Find where the given text appears and provide that cell's center as [X, Y] coordinate. 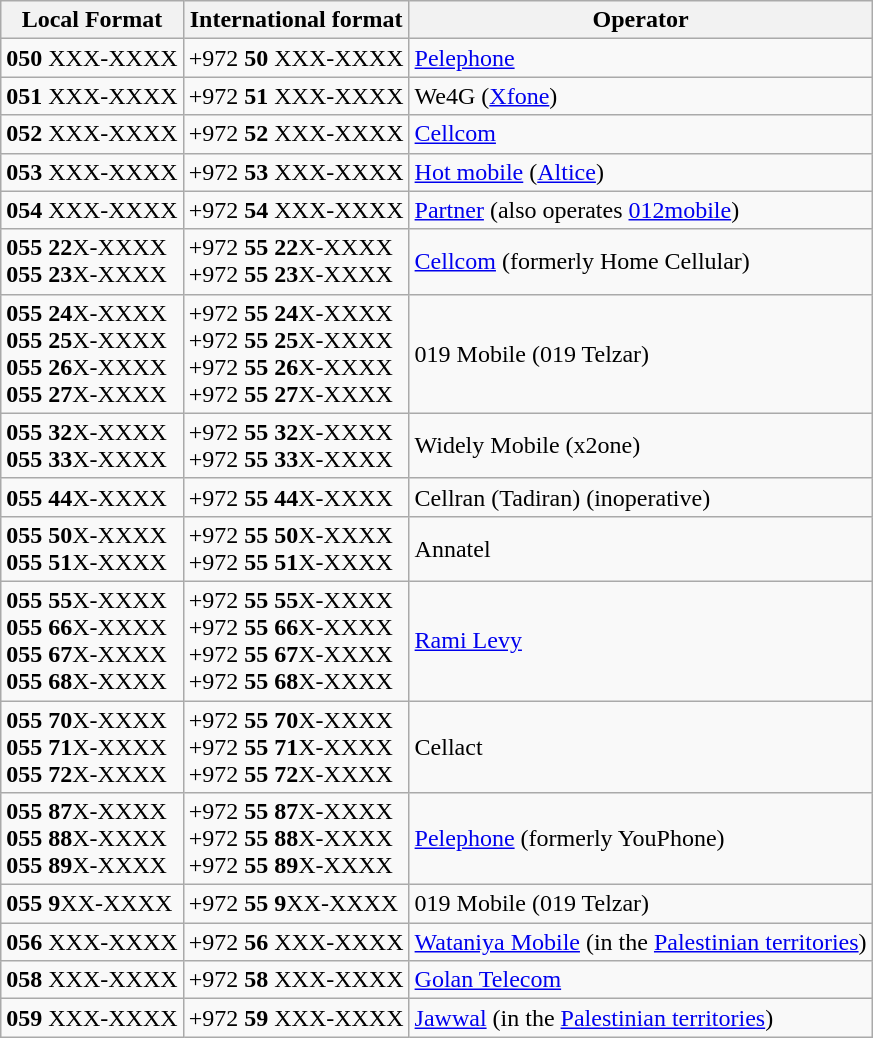
Hot mobile (Altice) [640, 172]
+972 55 70X-XXXX+972 55 71X-XXXX+972 55 72X-XXXX [296, 746]
055 24X-XXXX055 25X-XXXX055 26X-XXXX055 27X-XXXX [92, 354]
055 44X-XXXX [92, 497]
054 XXX-XXXX [92, 210]
We4G (Xfone) [640, 96]
055 50X-XXXX055 51X-XXXX [92, 548]
Golan Telecom [640, 980]
+972 55 22X-XXXX+972 55 23X-XXXX [296, 262]
+972 58 XXX-XXXX [296, 980]
+972 55 32X-XXXX+972 55 33X-XXXX [296, 446]
Local Format [92, 20]
055 55X-XXXX055 66X-XXXX055 67X-XXXX055 68X-XXXX [92, 640]
058 XXX-XXXX [92, 980]
050 XXX-XXXX [92, 58]
+972 50 XXX-XXXX [296, 58]
055 32X-XXXX055 33X-XXXX [92, 446]
Cellran (Tadiran) (inoperative) [640, 497]
Rami Levy [640, 640]
Cellcom (formerly Home Cellular) [640, 262]
053 XXX-XXXX [92, 172]
+972 55 44X-XXXX [296, 497]
059 XXX-XXXX [92, 1018]
051 XXX-XXXX [92, 96]
Jawwal (in the Palestinian territories) [640, 1018]
+972 56 XXX-XXXX [296, 942]
International format [296, 20]
Cellact [640, 746]
055 9XX-XXXX [92, 904]
+972 55 55X-XXXX+972 55 66X-XXXX+972 55 67X-XXXX+972 55 68X-XXXX [296, 640]
056 XXX-XXXX [92, 942]
+972 55 9XX-XXXX [296, 904]
Pelephone (formerly YouPhone) [640, 839]
055 70X-XXXX055 71X-XXXX055 72X-XXXX [92, 746]
Partner (also operates 012mobile) [640, 210]
Pelephone [640, 58]
Cellcom [640, 134]
+972 54 XXX-XXXX [296, 210]
+972 55 50X-XXXX+972 55 51X-XXXX [296, 548]
055 87X-XXXX055 88X-XXXX055 89X-XXXX [92, 839]
Annatel [640, 548]
Operator [640, 20]
+972 55 87X-XXXX+972 55 88X-XXXX+972 55 89X-XXXX [296, 839]
052 XXX-XXXX [92, 134]
Widely Mobile (x2one) [640, 446]
+972 52 XXX-XXXX [296, 134]
+972 59 XXX-XXXX [296, 1018]
+972 53 XXX-XXXX [296, 172]
+972 55 24X-XXXX+972 55 25X-XXXX+972 55 26X-XXXX+972 55 27X-XXXX [296, 354]
+972 51 XXX-XXXX [296, 96]
Wataniya Mobile (in the Palestinian territories) [640, 942]
055 22X-XXXX055 23X-XXXX [92, 262]
